Provide the (x, y) coordinate of the cell's center where the given text is located.  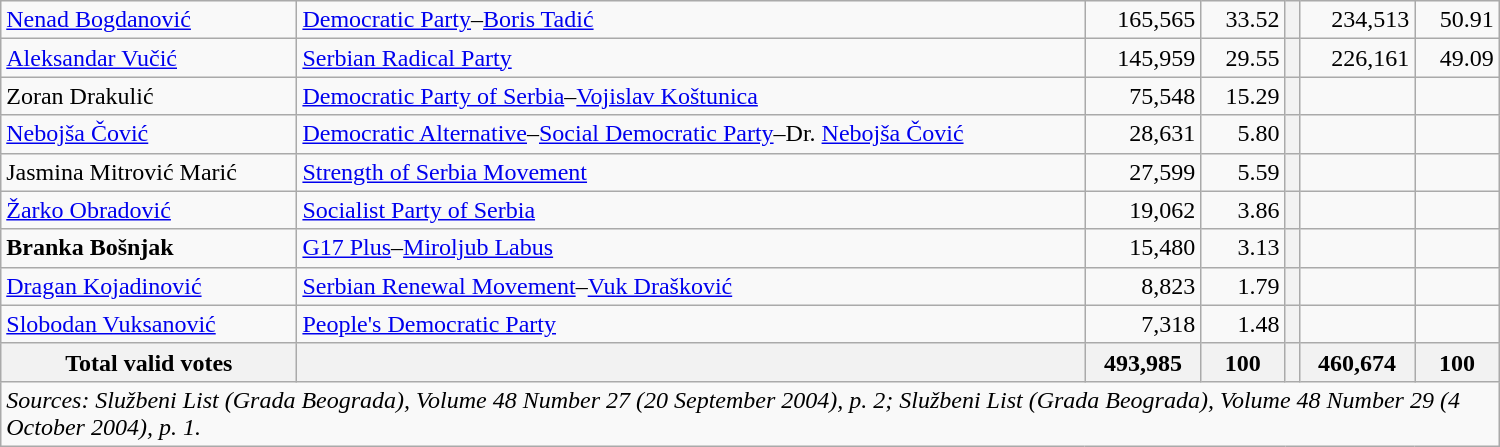
Strength of Serbia Movement (691, 172)
7,318 (1142, 324)
Nebojša Čović (149, 134)
Democratic Alternative–Social Democratic Party–Dr. Nebojša Čović (691, 134)
1.79 (1243, 286)
Slobodan Vuksanović (149, 324)
Aleksandar Vučić (149, 58)
Democratic Party–Boris Tadić (691, 20)
19,062 (1142, 210)
Total valid votes (149, 362)
33.52 (1243, 20)
493,985 (1142, 362)
Democratic Party of Serbia–Vojislav Koštunica (691, 96)
Nenad Bogdanović (149, 20)
28,631 (1142, 134)
Dragan Kojadinović (149, 286)
Branka Bošnjak (149, 248)
27,599 (1142, 172)
3.86 (1243, 210)
1.48 (1243, 324)
226,161 (1356, 58)
People's Democratic Party (691, 324)
50.91 (1457, 20)
8,823 (1142, 286)
Žarko Obradović (149, 210)
75,548 (1142, 96)
49.09 (1457, 58)
Serbian Radical Party (691, 58)
3.13 (1243, 248)
165,565 (1142, 20)
Socialist Party of Serbia (691, 210)
Serbian Renewal Movement–Vuk Drašković (691, 286)
Jasmina Mitrović Marić (149, 172)
29.55 (1243, 58)
145,959 (1142, 58)
234,513 (1356, 20)
G17 Plus–Miroljub Labus (691, 248)
15.29 (1243, 96)
460,674 (1356, 362)
15,480 (1142, 248)
5.59 (1243, 172)
Zoran Drakulić (149, 96)
5.80 (1243, 134)
